Pinpoint the cell where the given text exists, returning its [X, Y] midpoint coordinate. 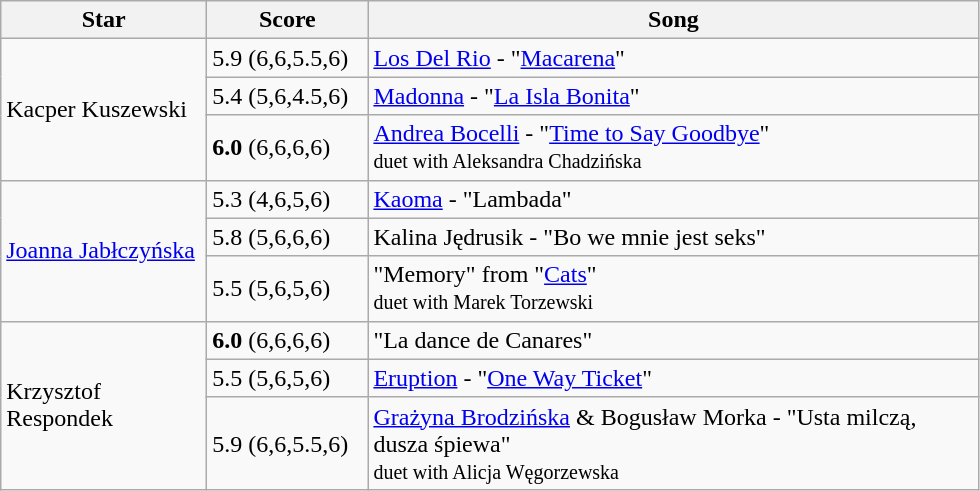
Song [674, 20]
Kaoma - "Lambada" [674, 199]
5.8 (5,6,6,6) [288, 237]
Los Del Rio - "Macarena" [674, 58]
Kacper Kuszewski [104, 110]
Krzysztof Respondek [104, 405]
Madonna - "La Isla Bonita" [674, 96]
Kalina Jędrusik - "Bo we mnie jest seks" [674, 237]
5.3 (4,6,5,6) [288, 199]
Grażyna Brodzińska & Bogusław Morka - "Usta milczą, dusza śpiewa" duet with Alicja Węgorzewska [674, 443]
Andrea Bocelli - "Time to Say Goodbye" duet with Aleksandra Chadzińska [674, 148]
Score [288, 20]
5.4 (5,6,4.5,6) [288, 96]
Joanna Jabłczyńska [104, 250]
"Memory" from "Cats" duet with Marek Torzewski [674, 288]
Eruption - "One Way Ticket" [674, 378]
Star [104, 20]
"La dance de Canares" [674, 340]
